Output the (X, Y) coordinate of the center of the cell containing the given text.  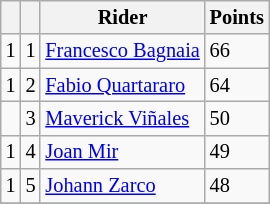
64 (237, 85)
Fabio Quartararo (122, 85)
2 (31, 85)
4 (31, 152)
Francesco Bagnaia (122, 51)
Points (237, 17)
50 (237, 118)
48 (237, 186)
3 (31, 118)
Joan Mir (122, 152)
Maverick Viñales (122, 118)
Rider (122, 17)
Johann Zarco (122, 186)
49 (237, 152)
5 (31, 186)
66 (237, 51)
